Determine the (x, y) coordinate at the center of the cell enclosing the given text.  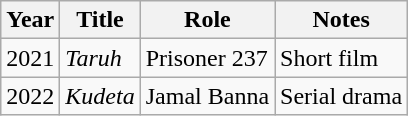
2021 (30, 58)
Taruh (100, 58)
Kudeta (100, 96)
Notes (342, 20)
2022 (30, 96)
Title (100, 20)
Jamal Banna (207, 96)
Prisoner 237 (207, 58)
Year (30, 20)
Serial drama (342, 96)
Short film (342, 58)
Role (207, 20)
